Extract the (X, Y) coordinate from the center of the cell holding the provided text.  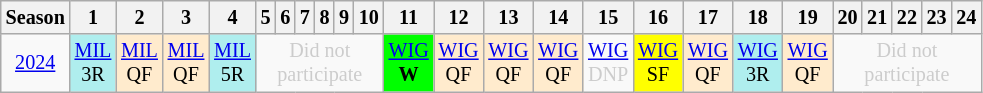
22 (907, 18)
9 (344, 18)
4 (232, 18)
20 (848, 18)
15 (608, 18)
24 (966, 18)
10 (369, 18)
MIL3R (94, 63)
5 (266, 18)
14 (558, 18)
19 (808, 18)
2024 (36, 63)
3 (186, 18)
1 (94, 18)
2 (140, 18)
8 (325, 18)
12 (459, 18)
WIGDNP (608, 63)
Season (36, 18)
WIG3R (758, 63)
17 (708, 18)
6 (285, 18)
21 (877, 18)
11 (409, 18)
23 (937, 18)
7 (305, 18)
MIL5R (232, 63)
13 (508, 18)
WIGSF (658, 63)
WIGW (409, 63)
18 (758, 18)
16 (658, 18)
